Detect which cell encompasses the target text, then output its [X, Y] center coordinate. 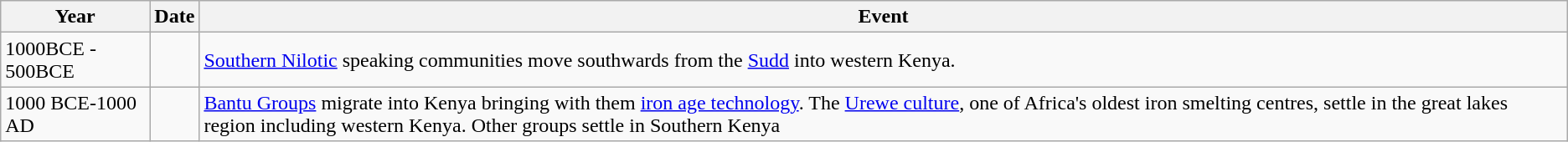
Date [174, 17]
Event [883, 17]
1000 BCE-1000 AD [75, 114]
Year [75, 17]
1000BCE - 500BCE [75, 60]
Southern Nilotic speaking communities move southwards from the Sudd into western Kenya. [883, 60]
